Detect which cell encompasses the target text, then output its (X, Y) center coordinate. 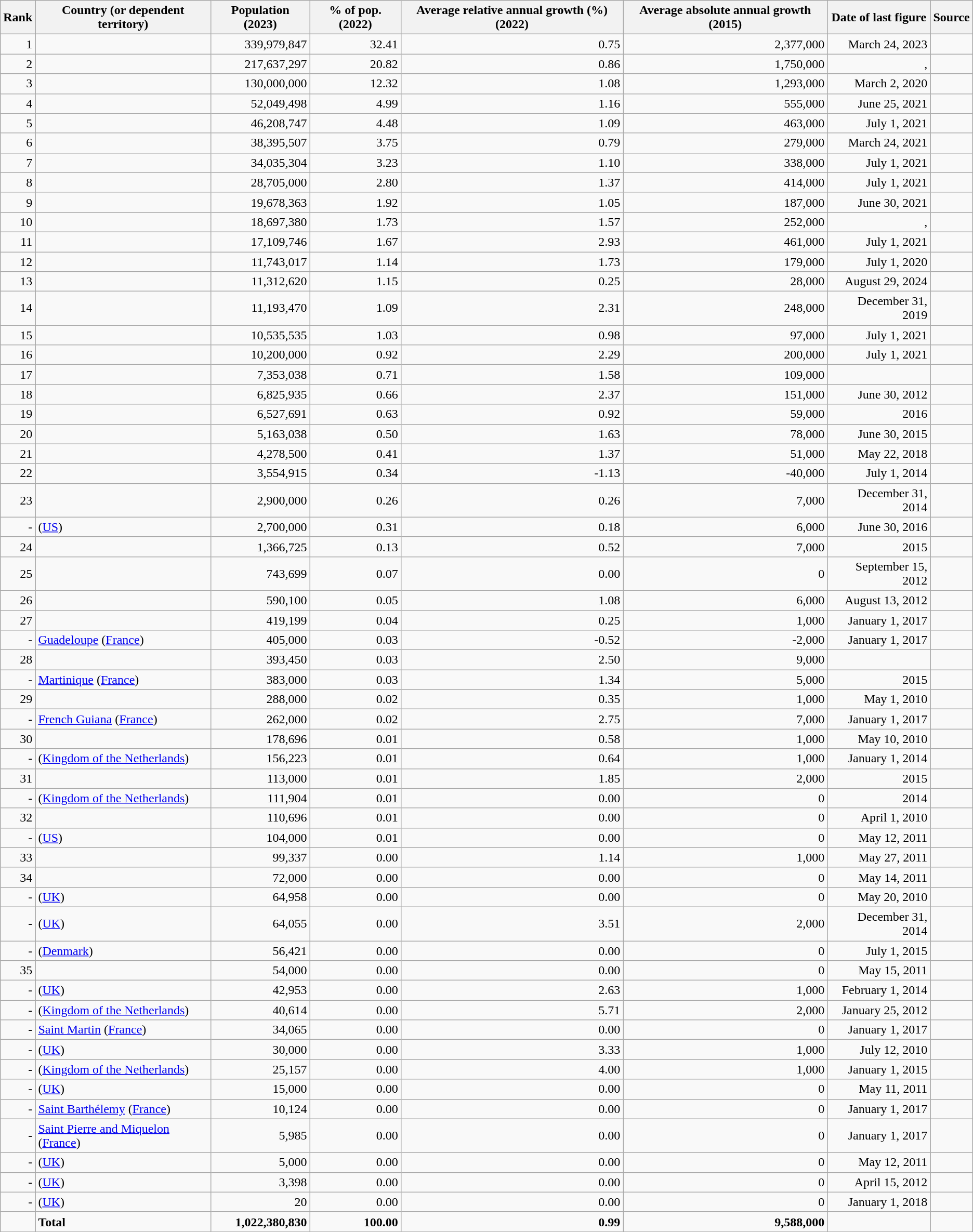
56,421 (260, 950)
2.37 (511, 394)
May 14, 2011 (879, 877)
10,124 (260, 1109)
% of pop. (2022) (356, 18)
2.50 (511, 660)
18,697,380 (260, 222)
151,000 (726, 394)
200,000 (726, 355)
252,000 (726, 222)
August 13, 2012 (879, 600)
0.79 (511, 143)
339,979,847 (260, 44)
0.58 (511, 739)
461,000 (726, 242)
743,699 (260, 574)
-1.13 (511, 473)
1.57 (511, 222)
January 1, 2018 (879, 1202)
-40,000 (726, 473)
5,985 (260, 1136)
187,000 (726, 202)
393,450 (260, 660)
24 (18, 547)
11 (18, 242)
1.05 (511, 202)
383,000 (260, 680)
11,743,017 (260, 261)
0.41 (356, 454)
0.13 (356, 547)
0.52 (511, 547)
0.34 (356, 473)
6,527,691 (260, 414)
3.23 (356, 163)
288,000 (260, 699)
27 (18, 620)
0.66 (356, 394)
64,055 (260, 924)
19 (18, 414)
7 (18, 163)
17,109,746 (260, 242)
0.98 (511, 335)
4.99 (356, 103)
248,000 (726, 309)
156,223 (260, 759)
279,000 (726, 143)
104,000 (260, 838)
16 (18, 355)
2.93 (511, 242)
52,049,498 (260, 103)
5.71 (511, 1010)
10,200,000 (260, 355)
15,000 (260, 1089)
17 (18, 375)
July 1, 2015 (879, 950)
March 2, 2020 (879, 84)
109,000 (726, 375)
414,000 (726, 182)
28,000 (726, 282)
10,535,535 (260, 335)
3.33 (511, 1050)
1.63 (511, 434)
59,000 (726, 414)
40,614 (260, 1010)
9,588,000 (726, 1222)
Saint Martin (France) (123, 1030)
3.51 (511, 924)
January 25, 2012 (879, 1010)
1.15 (356, 282)
38,395,507 (260, 143)
262,000 (260, 719)
21 (18, 454)
1.67 (356, 242)
3,554,915 (260, 473)
Country (or dependent territory) (123, 18)
2014 (879, 798)
28,705,000 (260, 182)
-2,000 (726, 640)
1.58 (511, 375)
0.04 (356, 620)
8 (18, 182)
28 (18, 660)
25,157 (260, 1069)
Rank (18, 18)
9,000 (726, 660)
June 30, 2015 (879, 434)
2,700,000 (260, 527)
217,637,297 (260, 64)
34 (18, 877)
0.86 (511, 64)
March 24, 2023 (879, 44)
463,000 (726, 123)
11,193,470 (260, 309)
2.63 (511, 990)
June 30, 2021 (879, 202)
2.75 (511, 719)
Guadeloupe (France) (123, 640)
64,958 (260, 897)
Martinique (France) (123, 680)
5,163,038 (260, 434)
9 (18, 202)
97,000 (726, 335)
January 1, 2014 (879, 759)
6,825,935 (260, 394)
18 (18, 394)
3,398 (260, 1182)
2,377,000 (726, 44)
June 30, 2012 (879, 394)
August 29, 2024 (879, 282)
0.64 (511, 759)
May 11, 2011 (879, 1089)
78,000 (726, 434)
2,900,000 (260, 500)
178,696 (260, 739)
130,000,000 (260, 84)
Population (2023) (260, 18)
May 27, 2011 (879, 857)
13 (18, 282)
Saint Barthélemy (France) (123, 1109)
Total (123, 1222)
7,353,038 (260, 375)
French Guiana (France) (123, 719)
January 1, 2015 (879, 1069)
3 (18, 84)
Average relative annual growth (%) (2022) (511, 18)
555,000 (726, 103)
July 1, 2014 (879, 473)
46,208,747 (260, 123)
4.48 (356, 123)
June 25, 2021 (879, 103)
0.18 (511, 527)
May 22, 2018 (879, 454)
1.16 (511, 103)
32.41 (356, 44)
0.99 (511, 1222)
590,100 (260, 600)
111,904 (260, 798)
0.63 (356, 414)
Source (951, 18)
1,366,725 (260, 547)
51,000 (726, 454)
1,293,000 (726, 84)
Date of last figure (879, 18)
33 (18, 857)
-0.52 (511, 640)
10 (18, 222)
December 31, 2019 (879, 309)
4 (18, 103)
1,022,380,830 (260, 1222)
72,000 (260, 877)
1.85 (511, 778)
1.92 (356, 202)
2.31 (511, 309)
31 (18, 778)
110,696 (260, 818)
September 15, 2012 (879, 574)
5 (18, 123)
42,953 (260, 990)
6 (18, 143)
20.82 (356, 64)
30,000 (260, 1050)
29 (18, 699)
12.32 (356, 84)
14 (18, 309)
338,000 (726, 163)
11,312,620 (260, 282)
1,750,000 (726, 64)
0.07 (356, 574)
0.05 (356, 600)
15 (18, 335)
0.50 (356, 434)
1.10 (511, 163)
30 (18, 739)
23 (18, 500)
22 (18, 473)
54,000 (260, 971)
99,337 (260, 857)
4.00 (511, 1069)
34,035,304 (260, 163)
July 1, 2020 (879, 261)
2 (18, 64)
26 (18, 600)
2016 (879, 414)
3.75 (356, 143)
May 10, 2010 (879, 739)
32 (18, 818)
113,000 (260, 778)
419,199 (260, 620)
0.75 (511, 44)
1.34 (511, 680)
0.31 (356, 527)
July 12, 2010 (879, 1050)
25 (18, 574)
0.35 (511, 699)
19,678,363 (260, 202)
405,000 (260, 640)
(Denmark) (123, 950)
May 1, 2010 (879, 699)
100.00 (356, 1222)
2.29 (511, 355)
May 15, 2011 (879, 971)
179,000 (726, 261)
Average absolute annual growth (2015) (726, 18)
4,278,500 (260, 454)
35 (18, 971)
March 24, 2021 (879, 143)
1 (18, 44)
2.80 (356, 182)
February 1, 2014 (879, 990)
12 (18, 261)
34,065 (260, 1030)
June 30, 2016 (879, 527)
May 20, 2010 (879, 897)
Saint Pierre and Miquelon (France) (123, 1136)
April 15, 2012 (879, 1182)
0.71 (356, 375)
April 1, 2010 (879, 818)
1.03 (356, 335)
